Return (X, Y) of the center of cell containing provided text 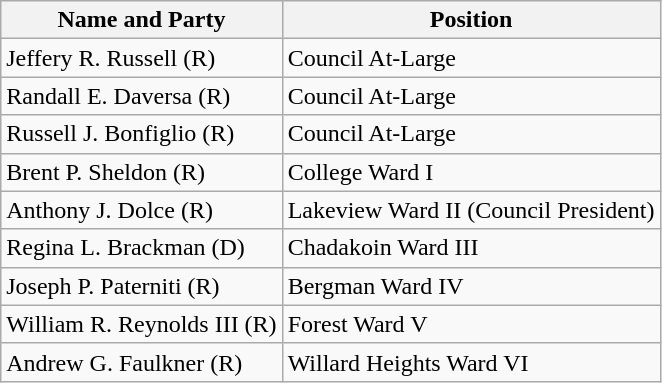
Brent P. Sheldon (R) (142, 172)
Jeffery R. Russell (R) (142, 58)
Willard Heights Ward VI (471, 362)
William R. Reynolds III (R) (142, 324)
Joseph P. Paterniti (R) (142, 286)
Position (471, 20)
Lakeview Ward II (Council President) (471, 210)
Forest Ward V (471, 324)
Andrew G. Faulkner (R) (142, 362)
Russell J. Bonfiglio (R) (142, 134)
College Ward I (471, 172)
Anthony J. Dolce (R) (142, 210)
Regina L. Brackman (D) (142, 248)
Bergman Ward IV (471, 286)
Randall E. Daversa (R) (142, 96)
Chadakoin Ward III (471, 248)
Name and Party (142, 20)
